Return the (x, y) coordinate for the center point of the cell that contains the specified text.  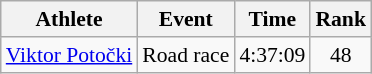
Rank (340, 19)
4:37:09 (272, 55)
48 (340, 55)
Athlete (70, 19)
Time (272, 19)
Road race (186, 55)
Event (186, 19)
Viktor Potočki (70, 55)
